For the text-containing cell, return its midpoint in (x, y) coordinate format. 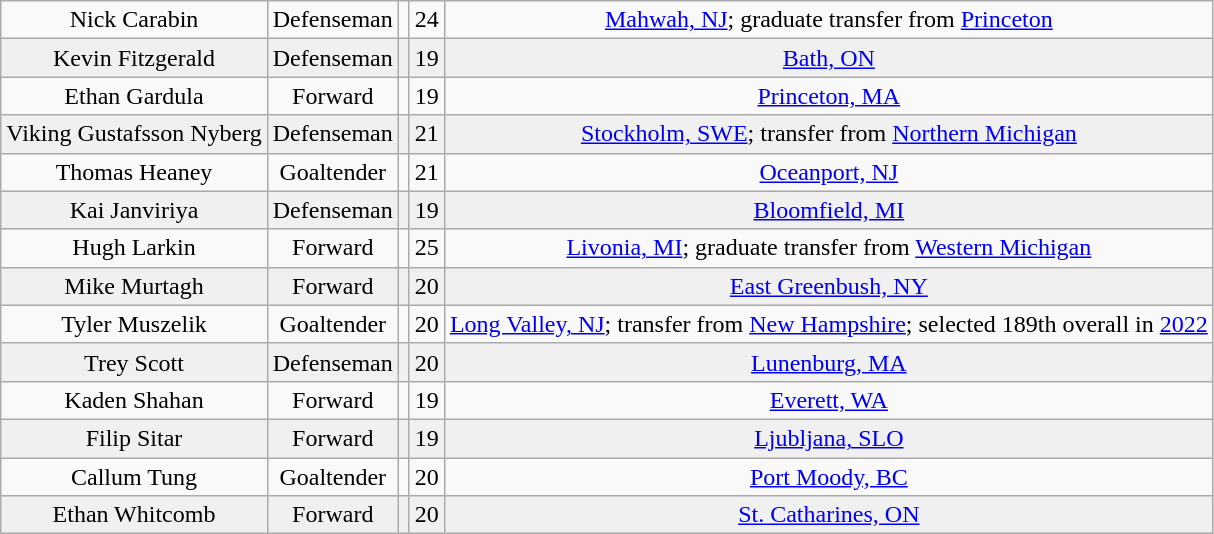
Princeton, MA (828, 96)
Filip Sitar (134, 438)
Bath, ON (828, 58)
Mahwah, NJ; graduate transfer from Princeton (828, 20)
Livonia, MI; graduate transfer from Western Michigan (828, 248)
Long Valley, NJ; transfer from New Hampshire; selected 189th overall in 2022 (828, 324)
Oceanport, NJ (828, 172)
Ethan Whitcomb (134, 515)
Kevin Fitzgerald (134, 58)
Ethan Gardula (134, 96)
25 (426, 248)
Bloomfield, MI (828, 210)
Lunenburg, MA (828, 362)
Everett, WA (828, 400)
Hugh Larkin (134, 248)
Kaden Shahan (134, 400)
Thomas Heaney (134, 172)
Kai Janviriya (134, 210)
Ljubljana, SLO (828, 438)
St. Catharines, ON (828, 515)
Tyler Muszelik (134, 324)
Stockholm, SWE; transfer from Northern Michigan (828, 134)
East Greenbush, NY (828, 286)
Callum Tung (134, 477)
Port Moody, BC (828, 477)
Viking Gustafsson Nyberg (134, 134)
Mike Murtagh (134, 286)
Trey Scott (134, 362)
24 (426, 20)
Nick Carabin (134, 20)
